Extract the [X, Y] coordinate from the center of the cell holding the provided text.  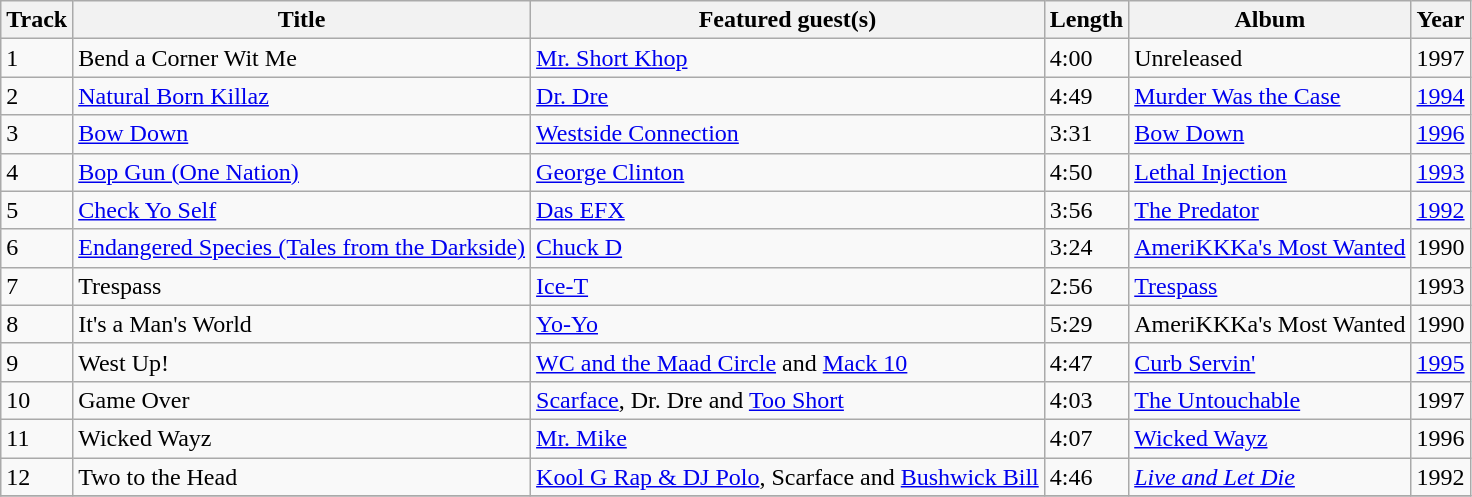
Title [302, 20]
Year [1440, 20]
5 [37, 210]
4:49 [1086, 96]
Two to the Head [302, 477]
4:50 [1086, 172]
12 [37, 477]
The Untouchable [1270, 400]
West Up! [302, 362]
3:31 [1086, 134]
1995 [1440, 362]
4:07 [1086, 438]
7 [37, 286]
3:56 [1086, 210]
Mr. Mike [788, 438]
8 [37, 324]
3 [37, 134]
Kool G Rap & DJ Polo, Scarface and Bushwick Bill [788, 477]
Length [1086, 20]
2:56 [1086, 286]
5:29 [1086, 324]
It's a Man's World [302, 324]
Game Over [302, 400]
Bop Gun (One Nation) [302, 172]
4:47 [1086, 362]
9 [37, 362]
2 [37, 96]
4:00 [1086, 58]
Check Yo Self [302, 210]
Endangered Species (Tales from the Darkside) [302, 248]
Lethal Injection [1270, 172]
George Clinton [788, 172]
The Predator [1270, 210]
4 [37, 172]
Dr. Dre [788, 96]
6 [37, 248]
10 [37, 400]
Natural Born Killaz [302, 96]
4:46 [1086, 477]
Scarface, Dr. Dre and Too Short [788, 400]
Curb Servin' [1270, 362]
Live and Let Die [1270, 477]
Mr. Short Khop [788, 58]
1 [37, 58]
Featured guest(s) [788, 20]
Yo-Yo [788, 324]
Westside Connection [788, 134]
4:03 [1086, 400]
3:24 [1086, 248]
Das EFX [788, 210]
Unreleased [1270, 58]
Track [37, 20]
Bend a Corner Wit Me [302, 58]
Chuck D [788, 248]
Album [1270, 20]
11 [37, 438]
WC and the Maad Circle and Mack 10 [788, 362]
Murder Was the Case [1270, 96]
Ice-T [788, 286]
1994 [1440, 96]
